Extract the [x, y] coordinate from the center of the cell holding the provided text.  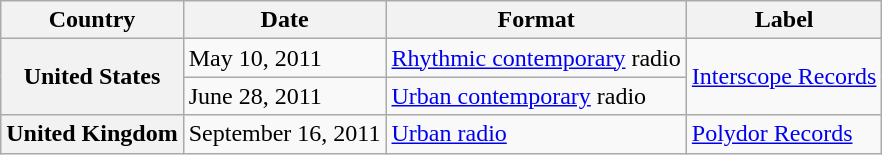
United States [92, 77]
Date [284, 20]
Polydor Records [784, 134]
United Kingdom [92, 134]
Country [92, 20]
Format [536, 20]
September 16, 2011 [284, 134]
Interscope Records [784, 77]
Urban radio [536, 134]
Urban contemporary radio [536, 96]
Label [784, 20]
Rhythmic contemporary radio [536, 58]
May 10, 2011 [284, 58]
June 28, 2011 [284, 96]
